Capture the cell that displays the provided text and extract its (x, y) central coordinate. 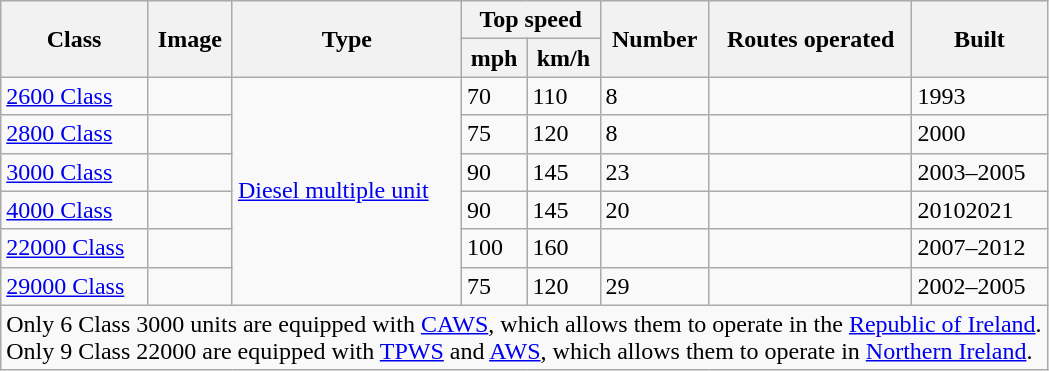
29000 Class (74, 286)
3000 Class (74, 172)
23 (654, 172)
2000 (980, 134)
Number (654, 39)
km/h (564, 58)
Top speed (530, 20)
mph (494, 58)
100 (494, 248)
Diesel multiple unit (346, 191)
20102021 (980, 210)
Image (190, 39)
70 (494, 96)
2600 Class (74, 96)
Built (980, 39)
22000 Class (74, 248)
4000 Class (74, 210)
2003–2005 (980, 172)
Routes operated (810, 39)
Class (74, 39)
Type (346, 39)
20 (654, 210)
2800 Class (74, 134)
2007–2012 (980, 248)
1993 (980, 96)
160 (564, 248)
110 (564, 96)
29 (654, 286)
2002–2005 (980, 286)
